Search for the cell housing the specified text and yield its [X, Y] center coordinate. 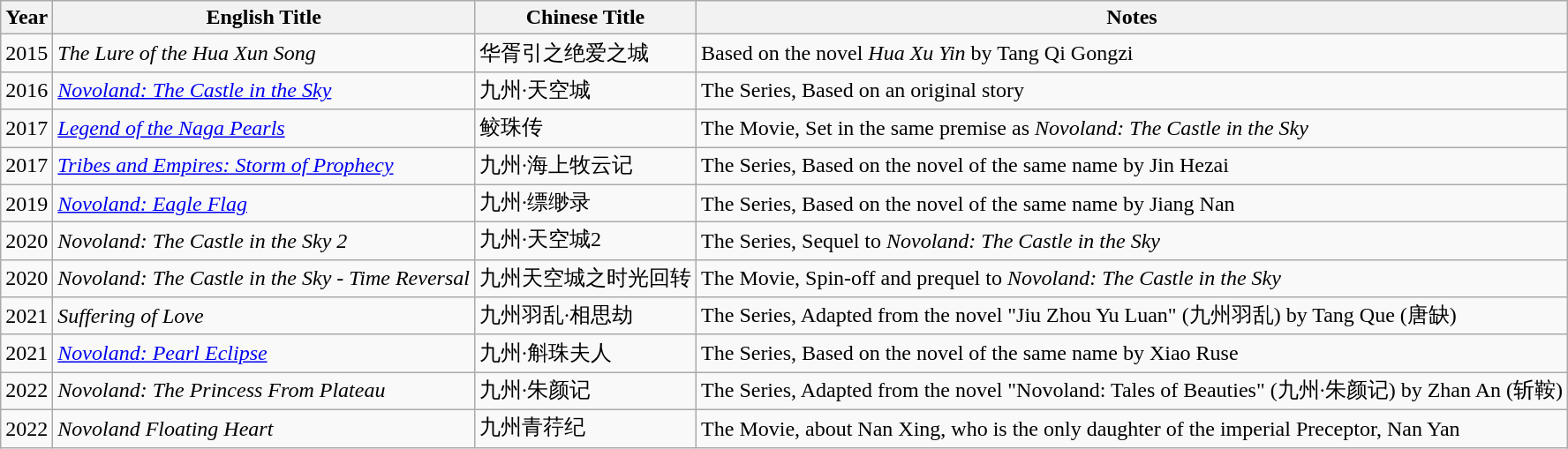
Novoland: The Castle in the Sky [264, 90]
The Movie, Set in the same premise as Novoland: The Castle in the Sky [1132, 129]
The Series, Adapted from the novel "Novoland: Tales of Beauties" (九州·朱颜记) by Zhan An (斩鞍) [1132, 392]
Notes [1132, 18]
The Series, Sequel to Novoland: The Castle in the Sky [1132, 242]
Novoland Floating Heart [264, 429]
九州·天空城 [584, 90]
2015 [26, 53]
Year [26, 18]
The Lure of the Hua Xun Song [264, 53]
华胥引之绝爱之城 [584, 53]
2019 [26, 203]
The Series, Based on the novel of the same name by Jin Hezai [1132, 166]
九州羽乱·相思劫 [584, 316]
The Series, Based on the novel of the same name by Xiao Ruse [1132, 353]
Novoland: The Castle in the Sky 2 [264, 242]
Novoland: Eagle Flag [264, 203]
九州·天空城2 [584, 242]
The Series, Adapted from the novel "Jiu Zhou Yu Luan" (九州羽乱) by Tang Que (唐缺) [1132, 316]
Tribes and Empires: Storm of Prophecy [264, 166]
九州·朱颜记 [584, 392]
English Title [264, 18]
The Series, Based on the novel of the same name by Jiang Nan [1132, 203]
Chinese Title [584, 18]
鲛珠传 [584, 129]
九州·海上牧云记 [584, 166]
2016 [26, 90]
Novoland: The Princess From Plateau [264, 392]
Based on the novel Hua Xu Yin by Tang Qi Gongzi [1132, 53]
Legend of the Naga Pearls [264, 129]
The Movie, about Nan Xing, who is the only daughter of the imperial Preceptor, Nan Yan [1132, 429]
Suffering of Love [264, 316]
Novoland: Pearl Eclipse [264, 353]
九州·缥缈录 [584, 203]
九州天空城之时光回转 [584, 279]
The Series, Based on an original story [1132, 90]
The Movie, Spin-off and prequel to Novoland: The Castle in the Sky [1132, 279]
Novoland: The Castle in the Sky - Time Reversal [264, 279]
九州·斛珠夫人 [584, 353]
九州青荇纪 [584, 429]
